Return the (x, y) coordinate for the center point of the cell that contains the specified text.  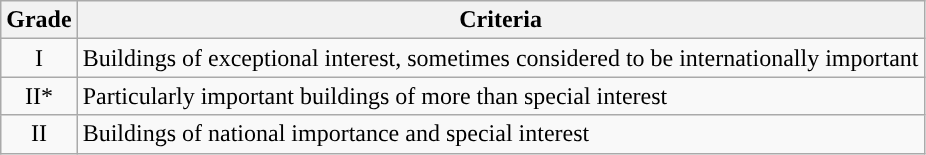
II (39, 134)
Buildings of national importance and special interest (500, 134)
Grade (39, 20)
Buildings of exceptional interest, sometimes considered to be internationally important (500, 58)
Particularly important buildings of more than special interest (500, 96)
I (39, 58)
Criteria (500, 20)
II* (39, 96)
